For the text-containing cell, return its midpoint in [x, y] coordinate format. 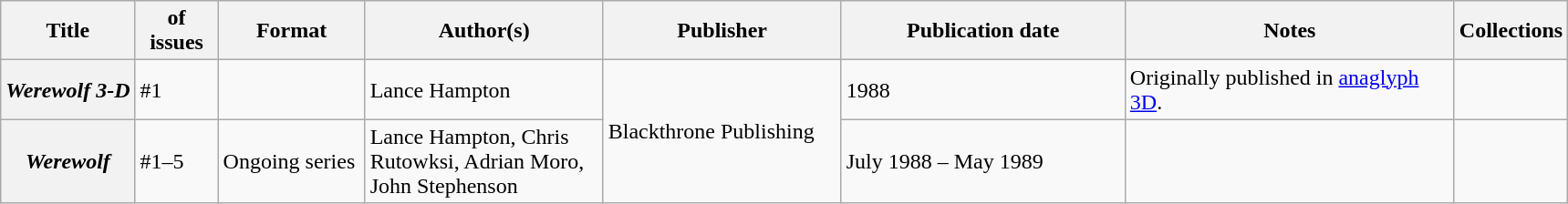
Title [67, 31]
Werewolf [67, 161]
Notes [1290, 31]
#1–5 [177, 161]
Werewolf 3-D [67, 89]
Author(s) [483, 31]
Ongoing series [292, 161]
Lance Hampton [483, 89]
Format [292, 31]
Originally published in anaglyph 3D. [1290, 89]
Lance Hampton, Chris Rutowksi, Adrian Moro, John Stephenson [483, 161]
Publication date [983, 31]
1988 [983, 89]
of issues [177, 31]
#1 [177, 89]
July 1988 – May 1989 [983, 161]
Publisher [722, 31]
Collections [1511, 31]
Blackthrone Publishing [722, 131]
